Extract the [X, Y] coordinate from the center of the cell holding the provided text.  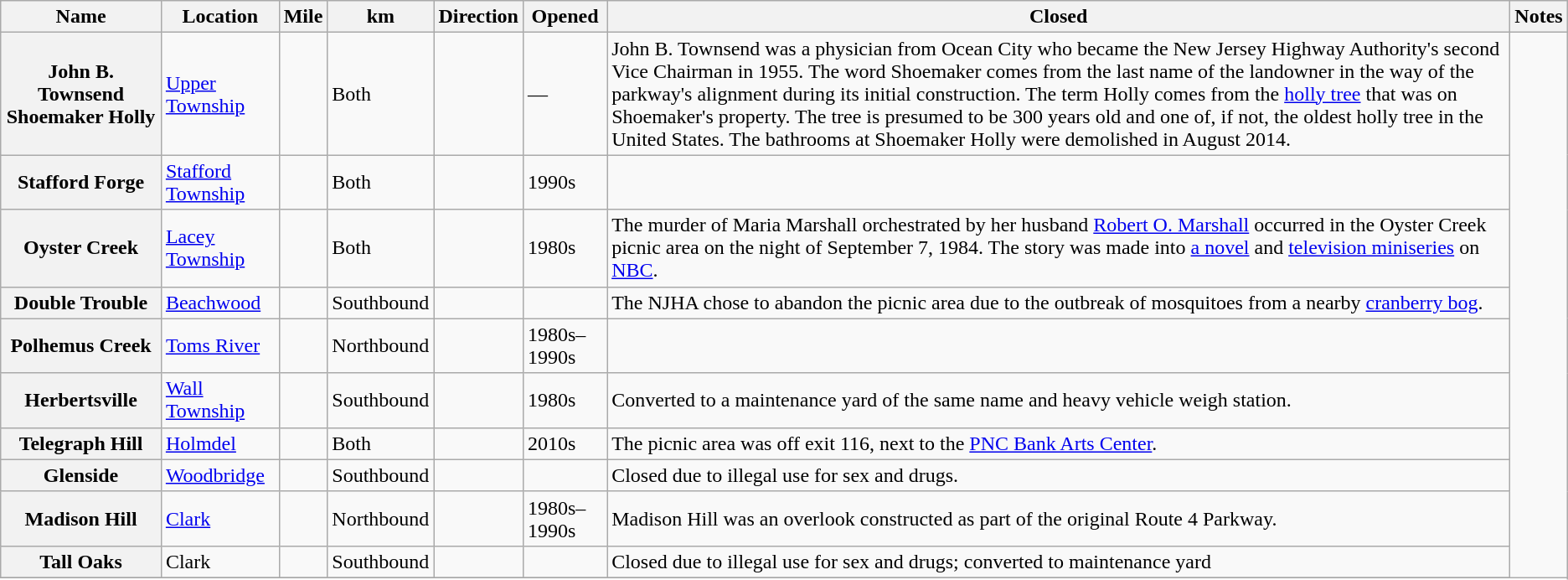
Notes [1539, 17]
Madison Hill [81, 518]
John B. Townsend Shoemaker Holly [81, 94]
km [380, 17]
Woodbridge [219, 475]
Stafford Forge [81, 183]
Converted to a maintenance yard of the same name and heavy vehicle weigh station. [1059, 401]
Upper Township [219, 94]
Mile [303, 17]
Glenside [81, 475]
2010s [565, 443]
Name [81, 17]
The NJHA chose to abandon the picnic area due to the outbreak of mosquitoes from a nearby cranberry bog. [1059, 303]
Closed [1059, 17]
Polhemus Creek [81, 345]
Herbertsville [81, 401]
Double Trouble [81, 303]
Location [219, 17]
Toms River [219, 345]
Oyster Creek [81, 248]
Closed due to illegal use for sex and drugs; converted to maintenance yard [1059, 562]
Telegraph Hill [81, 443]
The picnic area was off exit 116, next to the PNC Bank Arts Center. [1059, 443]
Tall Oaks [81, 562]
— [565, 94]
1990s [565, 183]
Stafford Township [219, 183]
Lacey Township [219, 248]
Beachwood [219, 303]
Wall Township [219, 401]
Opened [565, 17]
Holmdel [219, 443]
Madison Hill was an overlook constructed as part of the original Route 4 Parkway. [1059, 518]
Closed due to illegal use for sex and drugs. [1059, 475]
Direction [479, 17]
